For the text-containing cell, return its midpoint in (x, y) coordinate format. 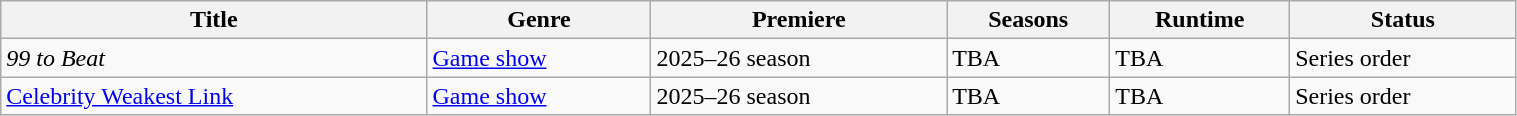
Genre (539, 20)
Premiere (799, 20)
99 to Beat (214, 58)
Runtime (1200, 20)
Status (1403, 20)
Celebrity Weakest Link (214, 96)
Title (214, 20)
Seasons (1028, 20)
